Scan for the cell matching the given text and deliver its [x, y] coordinate at center. 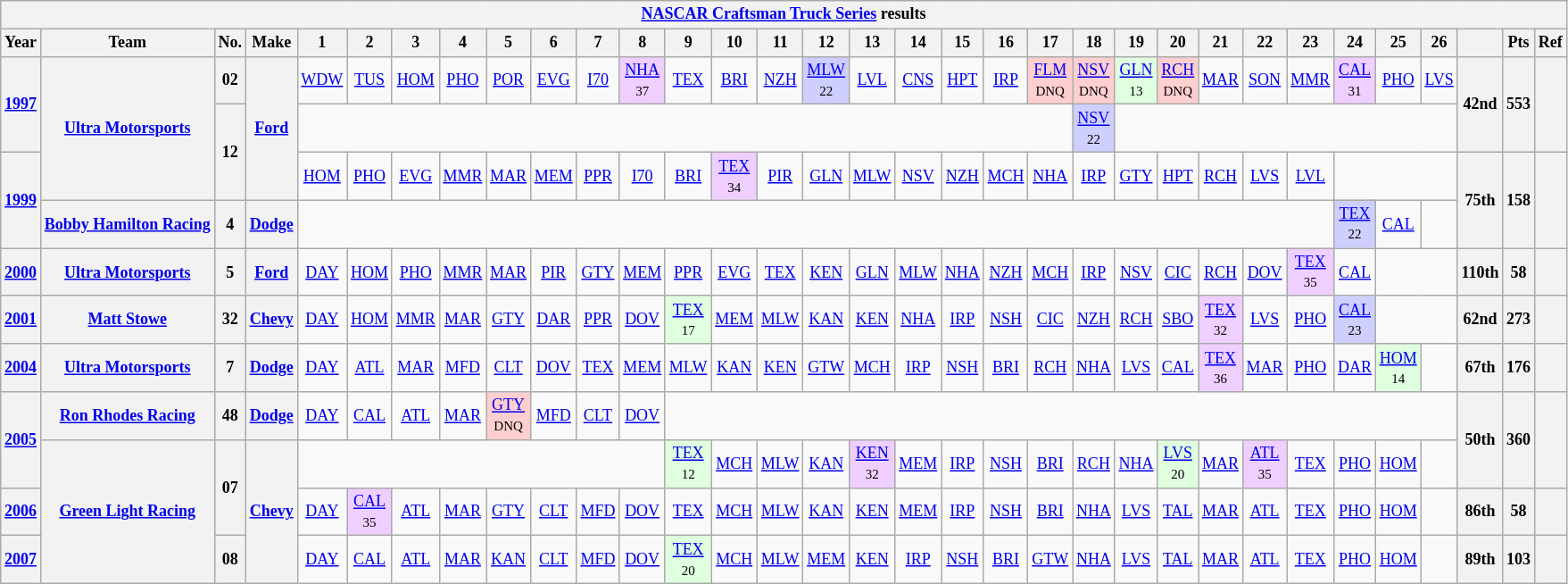
Bobby Hamilton Racing [127, 224]
GTYDNQ [509, 416]
07 [230, 488]
TEX35 [1310, 272]
23 [1310, 43]
NASCAR Craftsman Truck Series results [784, 14]
CAL35 [369, 512]
67th [1480, 368]
MLW22 [826, 80]
19 [1136, 43]
Team [127, 43]
1997 [21, 104]
RCHDNQ [1178, 80]
TEX17 [687, 320]
22 [1265, 43]
11 [780, 43]
No. [230, 43]
103 [1519, 560]
TEX20 [687, 560]
86th [1480, 512]
WDW [322, 80]
2004 [21, 368]
NSV22 [1094, 129]
KEN32 [871, 463]
25 [1398, 43]
2006 [21, 512]
1 [322, 43]
553 [1519, 104]
273 [1519, 320]
TUS [369, 80]
Green Light Racing [127, 511]
GLN13 [1136, 80]
TEX22 [1355, 224]
2007 [21, 560]
Make [271, 43]
6 [553, 43]
SBO [1178, 320]
24 [1355, 43]
TEX12 [687, 463]
13 [871, 43]
SON [1265, 80]
ATL35 [1265, 463]
Year [21, 43]
LVS20 [1178, 463]
08 [230, 560]
2000 [21, 272]
2 [369, 43]
FLMDNQ [1050, 80]
8 [643, 43]
89th [1480, 560]
TEX36 [1221, 368]
3 [416, 43]
50th [1480, 439]
17 [1050, 43]
TEX34 [734, 176]
75th [1480, 200]
32 [230, 320]
42nd [1480, 104]
9 [687, 43]
Ron Rhodes Racing [127, 416]
15 [962, 43]
110th [1480, 272]
NSVDNQ [1094, 80]
1999 [21, 200]
CAL23 [1355, 320]
26 [1439, 43]
NHA37 [643, 80]
20 [1178, 43]
176 [1519, 368]
360 [1519, 439]
Pts [1519, 43]
TEX32 [1221, 320]
Ref [1550, 43]
2005 [21, 439]
HOM14 [1398, 368]
158 [1519, 200]
48 [230, 416]
CNS [918, 80]
62nd [1480, 320]
POR [509, 80]
10 [734, 43]
18 [1094, 43]
16 [1006, 43]
Matt Stowe [127, 320]
CAL31 [1355, 80]
14 [918, 43]
2001 [21, 320]
21 [1221, 43]
02 [230, 80]
